Return [X, Y] of the center of cell containing provided text 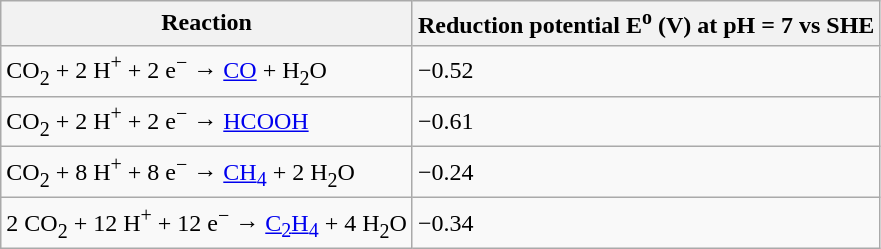
−0.24 [646, 172]
Reduction potential Eo (V) at pH = 7 vs SHE [646, 24]
−0.34 [646, 224]
−0.61 [646, 122]
Reaction [207, 24]
CO2 + 2 H+ + 2 e− → HCOOH [207, 122]
CO2 + 2 H+ + 2 e− → CO + H2O [207, 70]
−0.52 [646, 70]
CO2 + 8 H+ + 8 e− → CH4 + 2 H2O [207, 172]
2 CO2 + 12 H+ + 12 e− → C2H4 + 4 H2O [207, 224]
